Scan for the cell matching the given text and deliver its [X, Y] coordinate at center. 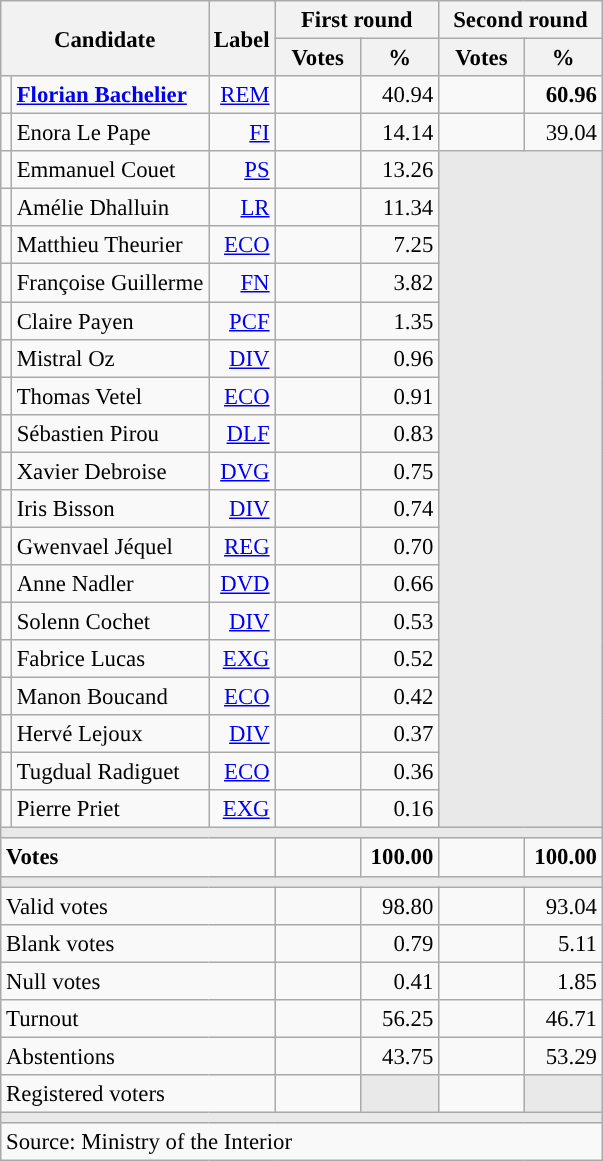
Registered voters [138, 1094]
Amélie Dhalluin [110, 208]
DLF [242, 433]
7.25 [399, 245]
40.94 [399, 95]
FI [242, 133]
Label [242, 38]
FN [242, 283]
Françoise Guillerme [110, 283]
PCF [242, 321]
0.91 [399, 396]
46.71 [563, 1019]
Fabrice Lucas [110, 659]
0.42 [399, 697]
0.70 [399, 546]
Solenn Cochet [110, 621]
DVD [242, 584]
0.37 [399, 734]
PS [242, 170]
Manon Boucand [110, 697]
Matthieu Theurier [110, 245]
Mistral Oz [110, 358]
Xavier Debroise [110, 471]
Anne Nadler [110, 584]
Iris Bisson [110, 509]
Turnout [138, 1019]
REG [242, 546]
Gwenvael Jéquel [110, 546]
39.04 [563, 133]
Abstentions [138, 1056]
Enora Le Pape [110, 133]
REM [242, 95]
Candidate [105, 38]
LR [242, 208]
0.96 [399, 358]
Pierre Priet [110, 809]
0.66 [399, 584]
Valid votes [138, 906]
56.25 [399, 1019]
3.82 [399, 283]
Sébastien Pirou [110, 433]
0.75 [399, 471]
5.11 [563, 943]
0.52 [399, 659]
43.75 [399, 1056]
Emmanuel Couet [110, 170]
13.26 [399, 170]
1.35 [399, 321]
93.04 [563, 906]
DVG [242, 471]
Florian Bachelier [110, 95]
0.79 [399, 943]
53.29 [563, 1056]
0.41 [399, 981]
0.83 [399, 433]
Tugdual Radiguet [110, 772]
Source: Ministry of the Interior [302, 1142]
Thomas Vetel [110, 396]
11.34 [399, 208]
0.53 [399, 621]
98.80 [399, 906]
0.16 [399, 809]
60.96 [563, 95]
0.36 [399, 772]
Null votes [138, 981]
Blank votes [138, 943]
1.85 [563, 981]
First round [357, 20]
Claire Payen [110, 321]
0.74 [399, 509]
Second round [521, 20]
Hervé Lejoux [110, 734]
14.14 [399, 133]
